Identify which cell holds the provided text, then report its (x, y) central coordinate. 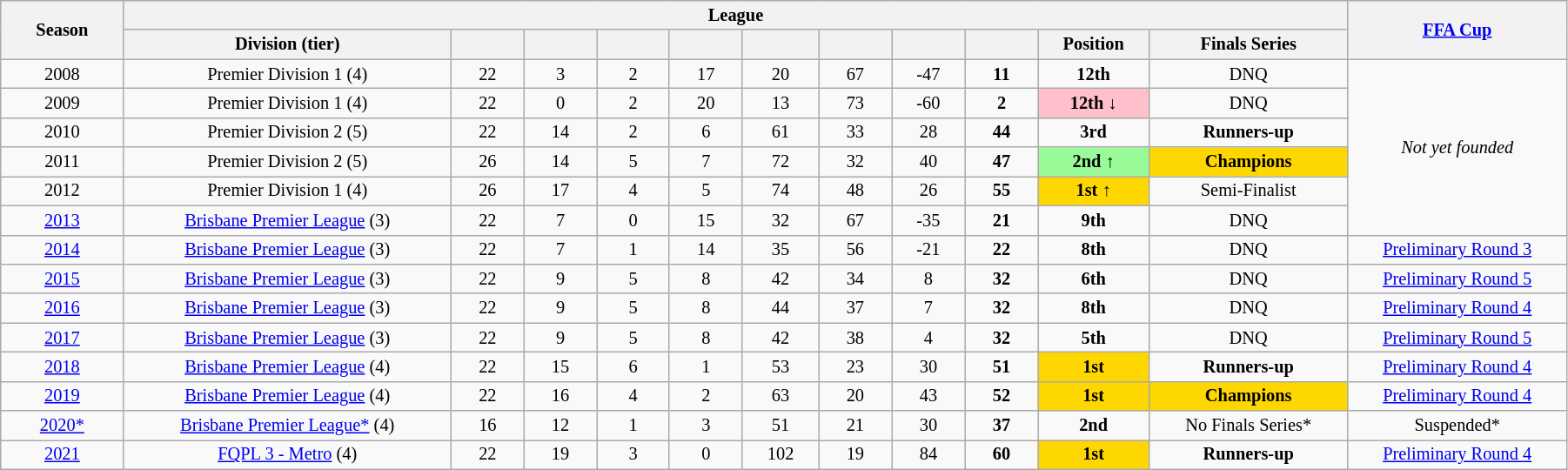
Division (tier) (287, 44)
-47 (929, 74)
2009 (63, 103)
2014 (63, 250)
48 (855, 191)
2020* (63, 426)
2nd ↑ (1094, 162)
-21 (929, 250)
33 (855, 132)
Season (63, 30)
12th (1094, 74)
2011 (63, 162)
5th (1094, 338)
Position (1094, 44)
47 (1002, 162)
-35 (929, 220)
43 (929, 396)
2nd (1094, 426)
72 (781, 162)
Not yet founded (1457, 147)
55 (1002, 191)
40 (929, 162)
3rd (1094, 132)
FQPL 3 - Metro (4) (287, 454)
-60 (929, 103)
Finals Series (1248, 44)
Suspended* (1457, 426)
13 (781, 103)
6th (1094, 279)
11 (1002, 74)
84 (929, 454)
2018 (63, 366)
12th ↓ (1094, 103)
34 (855, 279)
League (736, 15)
73 (855, 103)
Brisbane Premier League* (4) (287, 426)
2016 (63, 308)
28 (929, 132)
2021 (63, 454)
FFA Cup (1457, 30)
2015 (63, 279)
53 (781, 366)
2008 (63, 74)
60 (1002, 454)
61 (781, 132)
23 (855, 366)
2017 (63, 338)
38 (855, 338)
102 (781, 454)
63 (781, 396)
9th (1094, 220)
52 (1002, 396)
56 (855, 250)
35 (781, 250)
12 (560, 426)
2012 (63, 191)
74 (781, 191)
1st ↑ (1094, 191)
No Finals Series* (1248, 426)
2019 (63, 396)
2013 (63, 220)
Preliminary Round 3 (1457, 250)
Semi-Finalist (1248, 191)
2010 (63, 132)
